Extract the [X, Y] coordinate from the center of the cell holding the provided text.  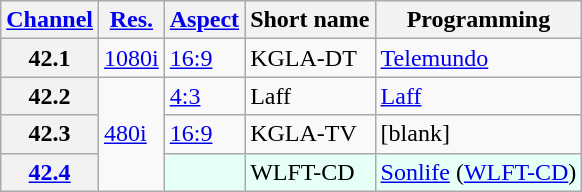
4:3 [204, 96]
Short name [310, 20]
Telemundo [478, 58]
42.2 [50, 96]
Sonlife (WLFT-CD) [478, 172]
480i [132, 134]
KGLA-DT [310, 58]
42.1 [50, 58]
42.4 [50, 172]
WLFT-CD [310, 172]
Res. [132, 20]
42.3 [50, 134]
Programming [478, 20]
[blank] [478, 134]
KGLA-TV [310, 134]
Aspect [204, 20]
Channel [50, 20]
1080i [132, 58]
